Capture the cell that displays the provided text and extract its [X, Y] central coordinate. 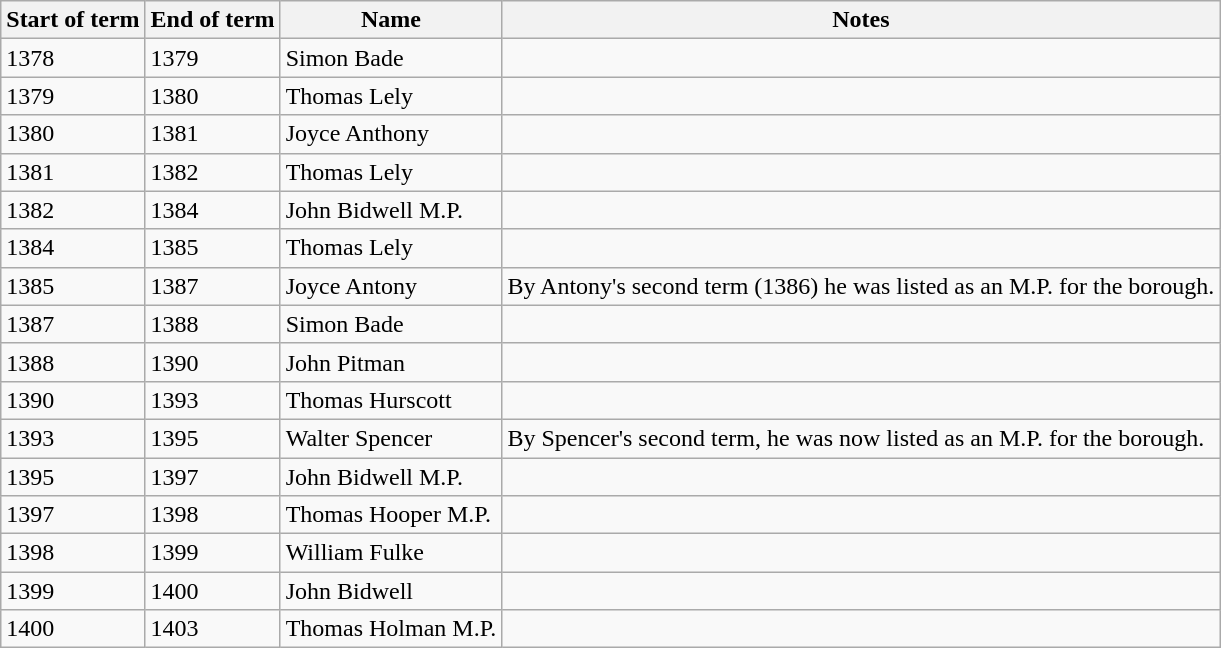
By Antony's second term (1386) he was listed as an M.P. for the borough. [861, 286]
Thomas Hurscott [391, 400]
Thomas Holman M.P. [391, 629]
1378 [73, 58]
William Fulke [391, 553]
Walter Spencer [391, 438]
John Pitman [391, 362]
Start of term [73, 20]
Notes [861, 20]
1403 [212, 629]
Name [391, 20]
Joyce Anthony [391, 134]
Joyce Antony [391, 286]
Thomas Hooper M.P. [391, 515]
John Bidwell [391, 591]
End of term [212, 20]
By Spencer's second term, he was now listed as an M.P. for the borough. [861, 438]
